Find where the given text appears and provide that cell's center as (x, y) coordinate. 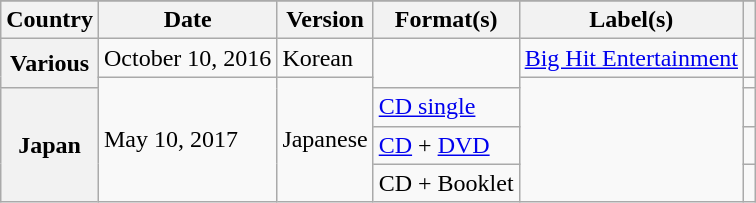
Big Hit Entertainment (631, 58)
October 10, 2016 (187, 58)
May 10, 2017 (187, 140)
CD + DVD (446, 145)
Japan (50, 145)
Date (187, 20)
Japanese (325, 140)
Label(s) (631, 20)
CD + Booklet (446, 183)
Korean (325, 58)
Various (50, 64)
Version (325, 20)
Format(s) (446, 20)
Country (50, 20)
CD single (446, 107)
